Return the (X, Y) coordinate for the center point of the cell that contains the specified text.  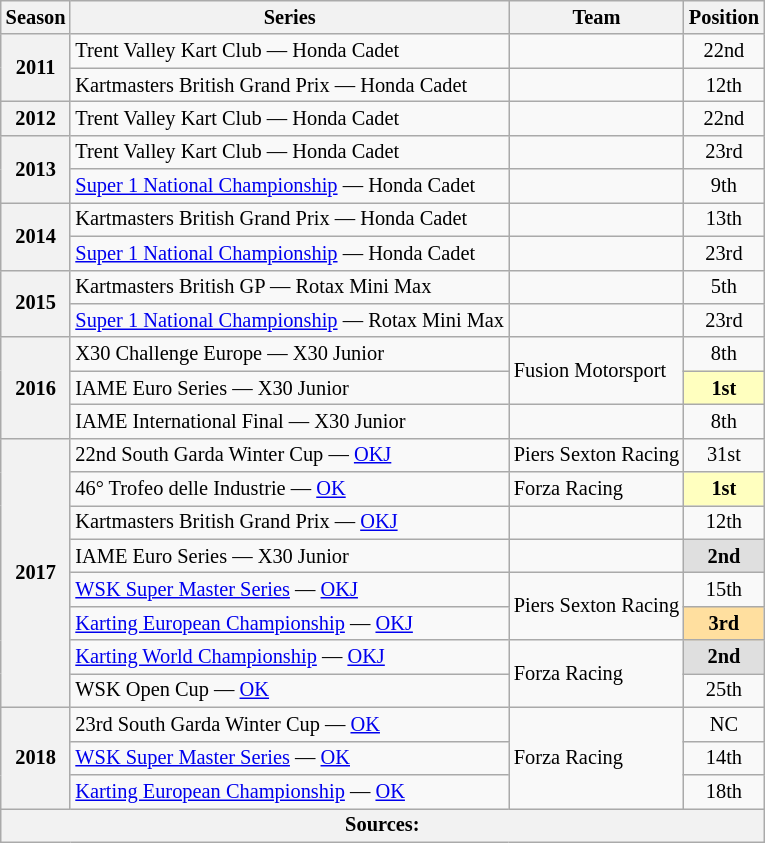
13th (724, 219)
Position (724, 17)
46° Trofeo delle Industrie — OK (289, 489)
2012 (36, 118)
Karting European Championship — OK (289, 791)
Kartmasters British GP — Rotax Mini Max (289, 287)
Fusion Motorsport (596, 370)
2018 (36, 758)
X30 Challenge Europe — X30 Junior (289, 354)
15th (724, 589)
23rd South Garda Winter Cup — OK (289, 724)
2014 (36, 236)
14th (724, 758)
WSK Super Master Series — OK (289, 758)
WSK Super Master Series — OKJ (289, 589)
Sources: (382, 825)
Series (289, 17)
Kartmasters British Grand Prix — OKJ (289, 522)
22nd South Garda Winter Cup — OKJ (289, 455)
2015 (36, 304)
WSK Open Cup — OK (289, 690)
Super 1 National Championship — Rotax Mini Max (289, 320)
Karting European Championship — OKJ (289, 623)
IAME International Final — X30 Junior (289, 421)
2013 (36, 168)
31st (724, 455)
18th (724, 791)
9th (724, 186)
Karting World Championship — OKJ (289, 657)
Season (36, 17)
2017 (36, 572)
3rd (724, 623)
2016 (36, 388)
5th (724, 287)
25th (724, 690)
2011 (36, 68)
NC (724, 724)
Team (596, 17)
